Provide the [X, Y] coordinate of the cell's center where the given text is located.  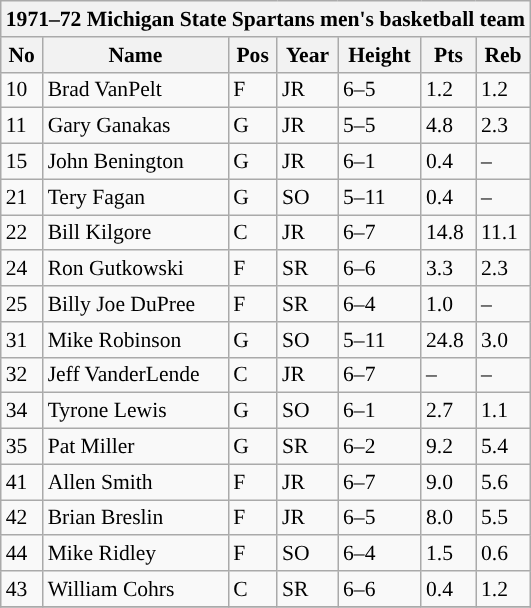
43 [22, 589]
2.7 [448, 411]
Brian Breslin [136, 518]
6–2 [380, 447]
24.8 [448, 340]
21 [22, 197]
No [22, 55]
Reb [503, 55]
3.0 [503, 340]
4.8 [448, 126]
Ron Gutkowski [136, 269]
24 [22, 269]
34 [22, 411]
Tery Fagan [136, 197]
Pos [252, 55]
5–5 [380, 126]
Mike Robinson [136, 340]
8.0 [448, 518]
1.5 [448, 554]
9.0 [448, 482]
14.8 [448, 233]
1971–72 Michigan State Spartans men's basketball team [266, 19]
9.2 [448, 447]
3.3 [448, 269]
Pts [448, 55]
5.4 [503, 447]
0.6 [503, 554]
Bill Kilgore [136, 233]
1.1 [503, 411]
10 [22, 90]
Tyrone Lewis [136, 411]
Billy Joe DuPree [136, 304]
Allen Smith [136, 482]
25 [22, 304]
11.1 [503, 233]
42 [22, 518]
Name [136, 55]
Gary Ganakas [136, 126]
Brad VanPelt [136, 90]
Mike Ridley [136, 554]
Height [380, 55]
1.0 [448, 304]
William Cohrs [136, 589]
41 [22, 482]
31 [22, 340]
22 [22, 233]
5.6 [503, 482]
11 [22, 126]
Pat Miller [136, 447]
44 [22, 554]
John Benington [136, 162]
32 [22, 375]
5.5 [503, 518]
Jeff VanderLende [136, 375]
Year [308, 55]
35 [22, 447]
15 [22, 162]
